Capture the cell that displays the provided text and extract its [X, Y] central coordinate. 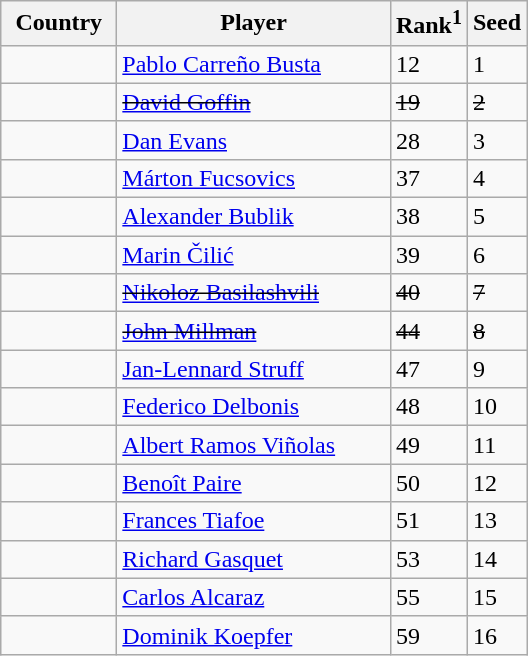
8 [496, 331]
47 [428, 369]
4 [496, 178]
Márton Fucsovics [254, 178]
Jan-Lennard Struff [254, 369]
51 [428, 521]
50 [428, 483]
44 [428, 331]
10 [496, 407]
16 [496, 635]
53 [428, 559]
Alexander Bublik [254, 217]
15 [496, 597]
14 [496, 559]
2 [496, 102]
John Millman [254, 331]
11 [496, 445]
9 [496, 369]
Nikoloz Basilashvili [254, 293]
38 [428, 217]
3 [496, 140]
Seed [496, 24]
Rank1 [428, 24]
39 [428, 255]
40 [428, 293]
7 [496, 293]
Richard Gasquet [254, 559]
59 [428, 635]
Dominik Koepfer [254, 635]
Country [59, 24]
Albert Ramos Viñolas [254, 445]
49 [428, 445]
37 [428, 178]
Player [254, 24]
Federico Delbonis [254, 407]
28 [428, 140]
Carlos Alcaraz [254, 597]
Benoît Paire [254, 483]
Dan Evans [254, 140]
48 [428, 407]
6 [496, 255]
13 [496, 521]
Frances Tiafoe [254, 521]
Pablo Carreño Busta [254, 64]
Marin Čilić [254, 255]
1 [496, 64]
David Goffin [254, 102]
55 [428, 597]
5 [496, 217]
19 [428, 102]
